Determine the (X, Y) coordinate at the center of the cell enclosing the given text.  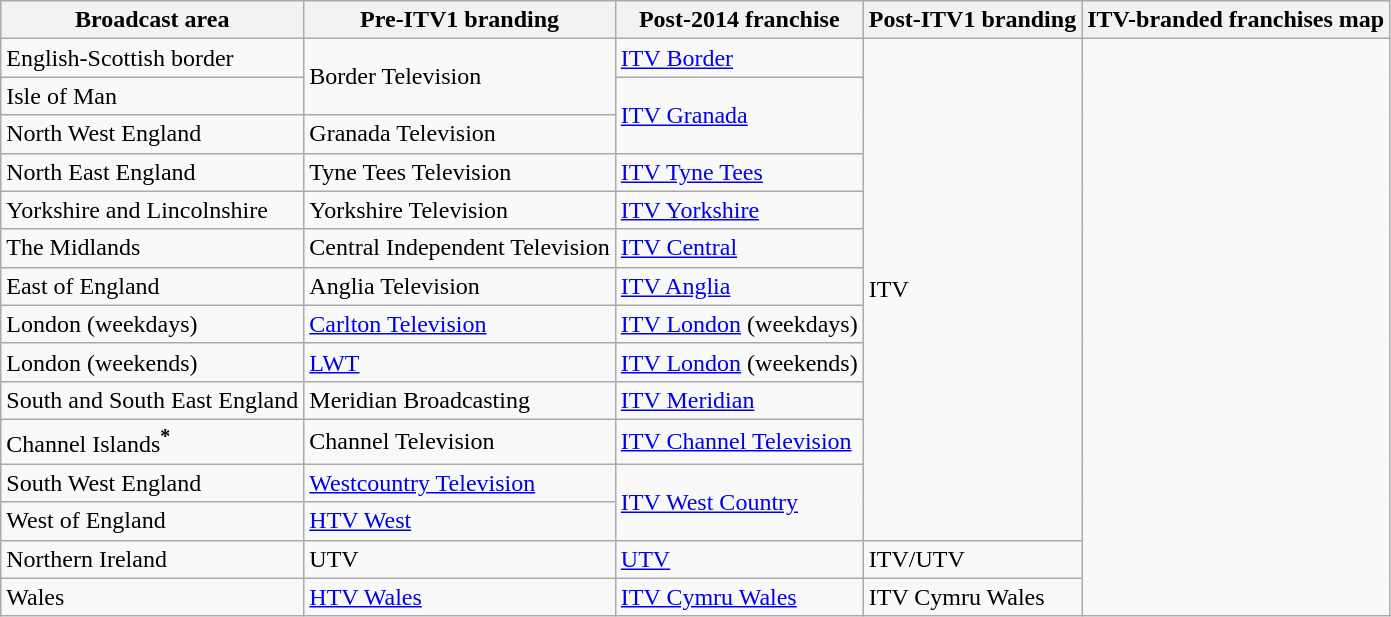
Yorkshire Television (460, 210)
ITV Central (739, 248)
Broadcast area (152, 20)
West of England (152, 521)
London (weekends) (152, 362)
ITV Granada (739, 115)
North East England (152, 172)
ITV-branded franchises map (1236, 20)
ITV (972, 290)
ITV West Country (739, 502)
Central Independent Television (460, 248)
South and South East England (152, 400)
Tyne Tees Television (460, 172)
ITV Yorkshire (739, 210)
Yorkshire and Lincolnshire (152, 210)
Border Television (460, 77)
Isle of Man (152, 96)
East of England (152, 286)
North West England (152, 134)
Anglia Television (460, 286)
ITV London (weekdays) (739, 324)
English-Scottish border (152, 58)
The Midlands (152, 248)
ITV Border (739, 58)
ITV Anglia (739, 286)
Northern Ireland (152, 559)
ITV/UTV (972, 559)
HTV West (460, 521)
Pre-ITV1 branding (460, 20)
ITV Meridian (739, 400)
LWT (460, 362)
Post-2014 franchise (739, 20)
Westcountry Television (460, 483)
London (weekdays) (152, 324)
Channel Islands* (152, 442)
South West England (152, 483)
Carlton Television (460, 324)
ITV London (weekends) (739, 362)
ITV Channel Television (739, 442)
Granada Television (460, 134)
Meridian Broadcasting (460, 400)
HTV Wales (460, 597)
Wales (152, 597)
Channel Television (460, 442)
Post-ITV1 branding (972, 20)
ITV Tyne Tees (739, 172)
